Extract the [X, Y] coordinate from the center of the cell holding the provided text.  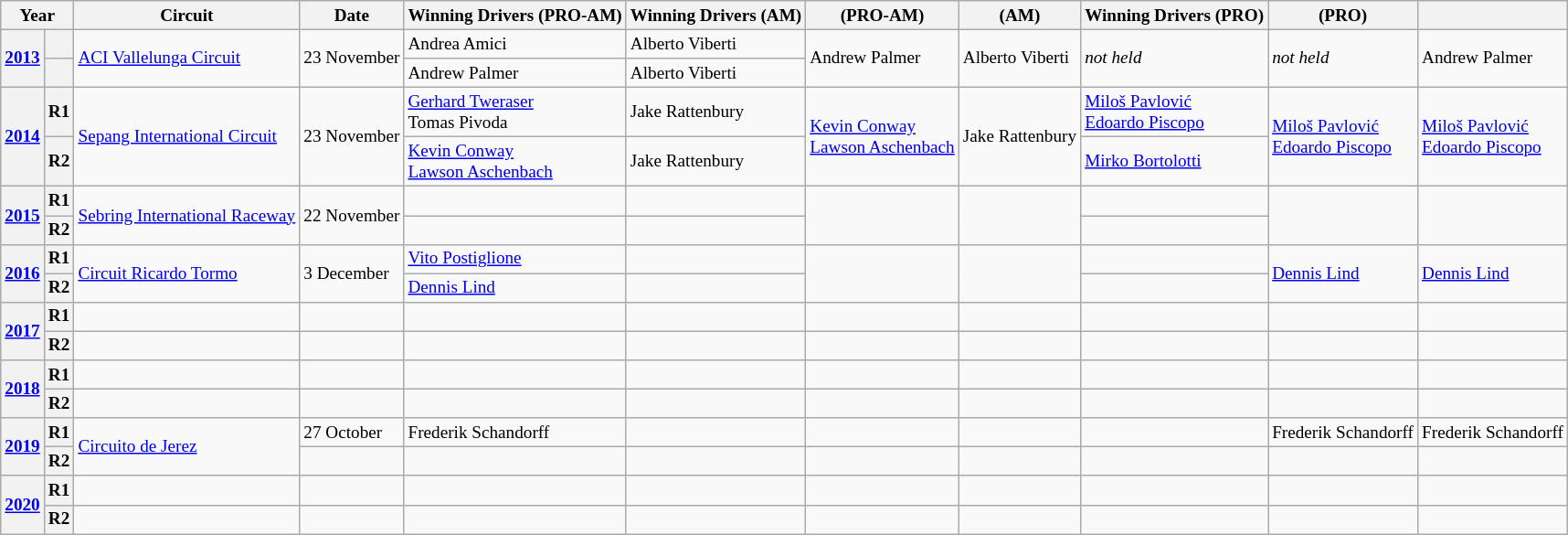
Gerhard Tweraser Tomas Pivoda [515, 112]
2019 [23, 446]
3 December [352, 273]
2015 [23, 216]
2016 [23, 273]
ACI Vallelunga Circuit [186, 59]
Vito Postiglione [515, 259]
Winning Drivers (PRO) [1175, 16]
Date [352, 16]
(PRO) [1343, 16]
Sepang International Circuit [186, 136]
Year [37, 16]
2013 [23, 59]
Circuit [186, 16]
27 October [352, 433]
2020 [23, 505]
Circuito de Jerez [186, 446]
22 November [352, 216]
(PRO-AM) [883, 16]
Winning Drivers (AM) [715, 16]
Mirko Bortolotti [1175, 162]
Circuit Ricardo Tormo [186, 273]
Winning Drivers (PRO-AM) [515, 16]
2017 [23, 331]
Andrea Amici [515, 44]
2018 [23, 390]
Sebring International Raceway [186, 216]
(AM) [1020, 16]
2014 [23, 136]
